Find where the given text appears and provide that cell's center as [x, y] coordinate. 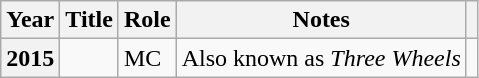
Notes [321, 20]
Role [147, 20]
Also known as Three Wheels [321, 58]
Title [90, 20]
Year [30, 20]
2015 [30, 58]
MC [147, 58]
